Pinpoint the cell where the given text exists, returning its [x, y] midpoint coordinate. 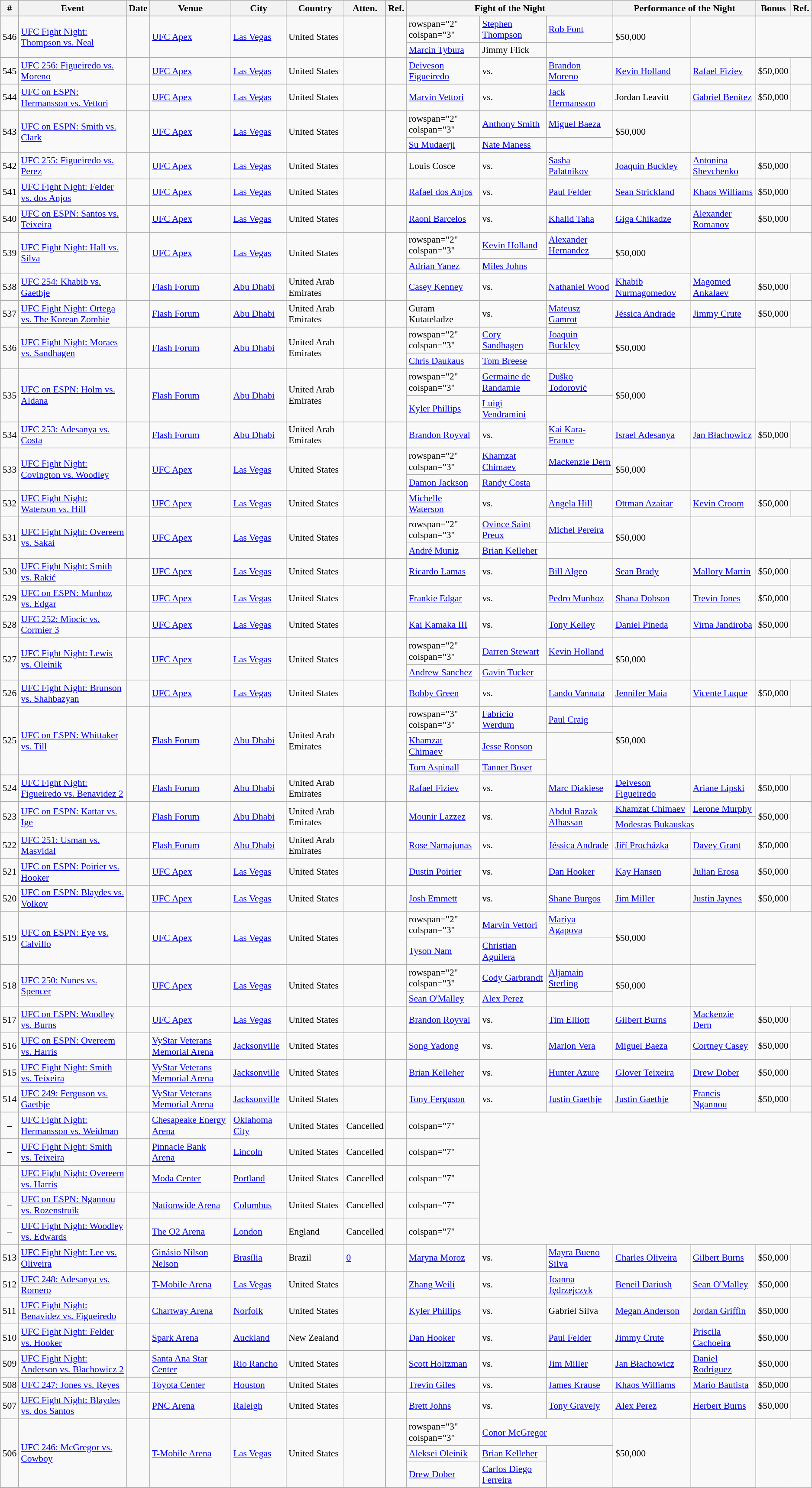
Herbert Burns [723, 1406]
Tom Aspinall [443, 767]
UFC Fight Night: Lewis vs. Oleinik [73, 659]
UFC Fight Night: Hall vs. Silva [73, 253]
Brandon Moreno [580, 71]
UFC 249: Ferguson vs. Gaethje [73, 1099]
Marcin Tybura [443, 50]
UFC on ESPN: Santos vs. Teixeira [73, 219]
533 [10, 470]
Lando Vannata [580, 693]
UFC Fight Night: Ortega vs. The Korean Zombie [73, 314]
Andrew Sanchez [443, 672]
524 [10, 788]
Pinnacle Bank Arena [191, 1152]
Frankie Edgar [443, 599]
513 [10, 1258]
529 [10, 599]
UFC Fight Night: Moraes vs. Sandhagen [73, 348]
Adrian Yanez [443, 266]
541 [10, 192]
UFC on ESPN: Kattar vs. Ige [73, 817]
Gabriel Benítez [723, 98]
Glover Teixeira [652, 1073]
542 [10, 166]
523 [10, 817]
UFC on ESPN: Whittaker vs. Till [73, 741]
UFC Fight Night: Lee vs. Oliveira [73, 1258]
Gavin Tucker [513, 672]
Bill Algeo [580, 572]
Mayra Bueno Silva [580, 1258]
526 [10, 693]
514 [10, 1099]
Jimmy Flick [513, 50]
Cody Garbrandt [513, 978]
Santa Ana Star Center [191, 1364]
Virna Jandiroba [723, 625]
Ricardo Lamas [443, 572]
Country [315, 8]
Hunter Azure [580, 1073]
Raleigh [259, 1406]
Carlos Diego Ferreira [513, 1475]
Song Yadong [443, 1047]
UFC on ESPN: Smith vs. Clark [73, 132]
Ariane Lipski [723, 788]
Alexander Romanov [723, 219]
Su Mudaerji [443, 145]
Kevin Croom [723, 503]
Rob Font [580, 29]
Fight of the Night [510, 8]
534 [10, 435]
538 [10, 288]
Spark Arena [191, 1338]
Anthony Smith [513, 124]
UFC on ESPN: Eye vs. Calvillo [73, 938]
Kay Hansen [652, 872]
Cory Sandhagen [513, 340]
Mateusz Gamrot [580, 314]
544 [10, 98]
Christian Aguilera [513, 951]
512 [10, 1285]
Modestas Bukauskas [684, 825]
Tyson Nam [443, 951]
New Zealand [315, 1338]
Rose Namajunas [443, 846]
UFC on ESPN: Munhoz vs. Edgar [73, 599]
Chartway Arena [191, 1311]
England [315, 1232]
Aleksei Oleinik [443, 1453]
Houston [259, 1385]
Mario Bautista [723, 1385]
532 [10, 503]
UFC on ESPN: Blaydes vs. Volkov [73, 898]
Fabrício Werdum [513, 720]
Atten. [365, 8]
Francis Ngannou [723, 1099]
Mariya Agapova [580, 925]
Mounir Lazzez [443, 817]
Tanner Boser [513, 767]
Bonus [773, 8]
506 [10, 1453]
UFC 247: Jones vs. Reyes [73, 1385]
UFC 256: Figueiredo vs. Moreno [73, 71]
UFC Fight Night: Covington vs. Woodley [73, 470]
520 [10, 898]
Auckland [259, 1338]
UFC 250: Nunes vs. Spencer [73, 986]
Magomed Ankalaev [723, 288]
Chris Daukaus [443, 361]
525 [10, 741]
Sasha Palatnikov [580, 166]
UFC Fight Night: Felder vs. dos Anjos [73, 192]
Columbus [259, 1205]
Priscila Cachoeira [723, 1338]
UFC on ESPN: Woodley vs. Burns [73, 1020]
540 [10, 219]
Norfolk [259, 1311]
527 [10, 659]
Toyota Center [191, 1385]
530 [10, 572]
Davey Grant [723, 846]
Brazil [315, 1258]
531 [10, 538]
Daniel Pineda [652, 625]
UFC 253: Adesanya vs. Costa [73, 435]
Venue [191, 8]
Tim Elliott [580, 1020]
Portland [259, 1178]
UFC Fight Night: Waterson vs. Hill [73, 503]
509 [10, 1364]
Darren Stewart [513, 652]
516 [10, 1047]
543 [10, 132]
UFC on ESPN: Poirier vs. Hooker [73, 872]
UFC on ESPN: Ngannou vs. Rozenstruik [73, 1205]
Maryna Moroz [443, 1258]
Megan Anderson [652, 1311]
Kai Kara-France [580, 435]
UFC on ESPN: Holm vs. Aldana [73, 396]
UFC 252: Miocic vs. Cormier 3 [73, 625]
UFC Fight Night: Brunson vs. Shahbazyan [73, 693]
535 [10, 396]
Sean Strickland [652, 192]
Marlon Vera [580, 1047]
Germaine de Randamie [513, 382]
Performance of the Night [684, 8]
Jack Hermansson [580, 98]
Ottman Azaitar [652, 503]
Raoni Barcelos [443, 219]
Josh Emmett [443, 898]
Gabriel Silva [580, 1311]
528 [10, 625]
Joanna Jędrzejczyk [580, 1285]
PNC Arena [191, 1406]
Luigi Vendramini [513, 409]
UFC 246: McGregor vs. Cowboy [73, 1453]
Rio Rancho [259, 1364]
City [259, 8]
510 [10, 1338]
518 [10, 986]
Abdul Razak Alhassan [580, 817]
Scott Holtzman [443, 1364]
Jordan Leavitt [652, 98]
UFC Fight Night: Overeem vs. Harris [73, 1178]
UFC 255: Figueiredo vs. Perez [73, 166]
Conor McGregor [547, 1432]
London [259, 1232]
UFC 254: Khabib vs. Gaethje [73, 288]
0 [365, 1258]
Aljamain Sterling [580, 978]
Beneil Dariush [652, 1285]
Chesapeake Energy Arena [191, 1125]
546 [10, 37]
Daniel Rodriguez [723, 1364]
Moda Center [191, 1178]
Giga Chikadze [652, 219]
Guram Kutateladze [443, 314]
Miles Johns [513, 266]
Jordan Griffin [723, 1311]
UFC Fight Night: Benavidez vs. Figueiredo [73, 1311]
507 [10, 1406]
Shane Burgos [580, 898]
Khabib Nurmagomedov [652, 288]
UFC Fight Night: Hermansson vs. Weidman [73, 1125]
522 [10, 846]
UFC 248: Adesanya vs. Romero [73, 1285]
UFC Fight Night: Anderson vs. Błachowicz 2 [73, 1364]
536 [10, 348]
Duško Todorović [580, 382]
Israel Adesanya [652, 435]
519 [10, 938]
521 [10, 872]
Kai Kamaka III [443, 625]
Trevin Giles [443, 1385]
539 [10, 253]
UFC Fight Night: Blaydes vs. dos Santos [73, 1406]
Nathaniel Wood [580, 288]
UFC Fight Night: Figueiredo vs. Benavidez 2 [73, 788]
Casey Kenney [443, 288]
Antonina Shevchenko [723, 166]
Ginásio Nilson Nelson [191, 1258]
Brasília [259, 1258]
Nationwide Arena [191, 1205]
Jennifer Maia [652, 693]
Event [73, 8]
Rafael dos Anjos [443, 192]
UFC 251: Usman vs. Masvidal [73, 846]
UFC on ESPN: Hermansson vs. Vettori [73, 98]
Brett Johns [443, 1406]
The O2 Arena [191, 1232]
UFC on ESPN: Overeem vs. Harris [73, 1047]
Lincoln [259, 1152]
508 [10, 1385]
545 [10, 71]
Trevin Jones [723, 599]
Marc Diakiese [580, 788]
Damon Jackson [443, 483]
Charles Oliveira [652, 1258]
Vicente Luque [723, 693]
Tony Gravely [580, 1406]
Bobby Green [443, 693]
Oklahoma City [259, 1125]
UFC Fight Night: Woodley vs. Edwards [73, 1232]
Khalid Taha [580, 219]
Louis Cosce [443, 166]
Pedro Munhoz [580, 599]
Lerone Murphy [723, 809]
Justin Jaynes [723, 898]
Ovince Saint Preux [513, 530]
Date [138, 8]
Sean Brady [652, 572]
Angela Hill [580, 503]
515 [10, 1073]
Alexander Hernandez [580, 245]
UFC Fight Night: Thompson vs. Neal [73, 37]
Tony Kelley [580, 625]
Jesse Ronson [513, 746]
# [10, 8]
Dustin Poirier [443, 872]
Michelle Waterson [443, 503]
UFC Fight Night: Felder vs. Hooker [73, 1338]
UFC Fight Night: Smith vs. Rakić [73, 572]
Zhang Weili [443, 1285]
Shana Dobson [652, 599]
Nate Maness [513, 145]
Randy Costa [513, 483]
Stephen Thompson [513, 29]
Julian Erosa [723, 872]
517 [10, 1020]
James Krause [580, 1385]
511 [10, 1311]
Michel Pereira [580, 530]
Tony Ferguson [443, 1099]
Cortney Casey [723, 1047]
Jiří Procházka [652, 846]
André Muniz [443, 551]
537 [10, 314]
Paul Craig [580, 720]
Tom Breese [513, 361]
UFC Fight Night: Overeem vs. Sakai [73, 538]
Mallory Martin [723, 572]
